Output the [x, y] coordinate of the center of the cell containing the given text.  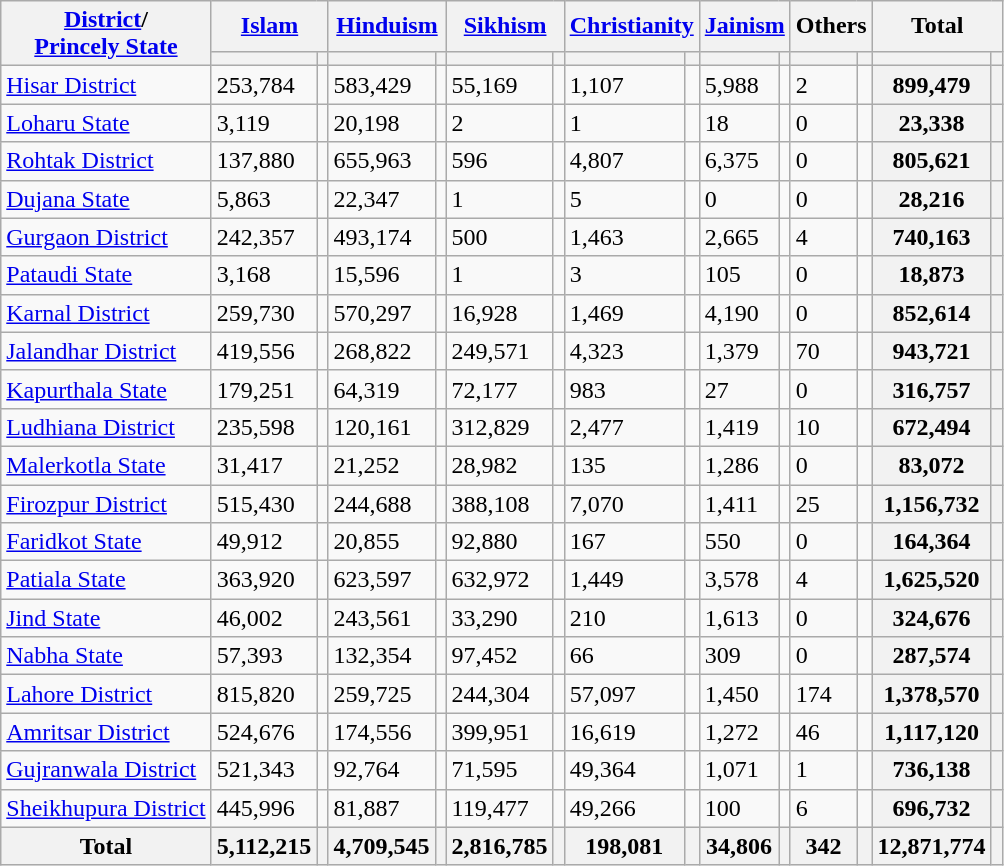
324,676 [932, 618]
7,070 [624, 503]
20,855 [382, 542]
312,829 [500, 427]
Christianity [632, 26]
4,323 [624, 351]
1,625,520 [932, 580]
316,757 [932, 389]
515,430 [264, 503]
805,621 [932, 161]
72,177 [500, 389]
399,951 [500, 732]
1,156,732 [932, 503]
135 [624, 465]
309 [739, 656]
3,168 [264, 275]
167 [624, 542]
3,119 [264, 123]
Karnal District [106, 313]
5,988 [739, 85]
583,429 [382, 85]
28,982 [500, 465]
242,357 [264, 237]
132,354 [382, 656]
243,561 [382, 618]
2,477 [624, 427]
521,343 [264, 770]
49,266 [624, 808]
632,972 [500, 580]
244,688 [382, 503]
Dujana State [106, 199]
Patiala State [106, 580]
Loharu State [106, 123]
570,297 [382, 313]
899,479 [932, 85]
5,863 [264, 199]
22,347 [382, 199]
27 [739, 389]
Rohtak District [106, 161]
5 [624, 199]
100 [739, 808]
1,107 [624, 85]
550 [739, 542]
31,417 [264, 465]
1,379 [739, 351]
55,169 [500, 85]
Faridkot State [106, 542]
655,963 [382, 161]
49,912 [264, 542]
1,071 [739, 770]
28,216 [932, 199]
70 [823, 351]
6,375 [739, 161]
174 [823, 694]
71,595 [500, 770]
253,784 [264, 85]
Jainism [744, 26]
983 [624, 389]
66 [624, 656]
1,419 [739, 427]
57,097 [624, 694]
2,816,785 [500, 846]
46,002 [264, 618]
Sikhism [505, 26]
244,304 [500, 694]
Gujranwala District [106, 770]
16,928 [500, 313]
815,820 [264, 694]
Others [831, 26]
235,598 [264, 427]
18 [739, 123]
852,614 [932, 313]
81,887 [382, 808]
District/Princely State [106, 34]
198,081 [624, 846]
83,072 [932, 465]
1,450 [739, 694]
2,665 [739, 237]
445,996 [264, 808]
740,163 [932, 237]
10 [823, 427]
268,822 [382, 351]
1,411 [739, 503]
34,806 [739, 846]
Lahore District [106, 694]
12,871,774 [932, 846]
1,286 [739, 465]
92,880 [500, 542]
1,117,120 [932, 732]
4,709,545 [382, 846]
164,364 [932, 542]
Hinduism [387, 26]
259,730 [264, 313]
1,469 [624, 313]
33,290 [500, 618]
Gurgaon District [106, 237]
4,807 [624, 161]
1,463 [624, 237]
3 [624, 275]
15,596 [382, 275]
Jalandhar District [106, 351]
179,251 [264, 389]
287,574 [932, 656]
259,725 [382, 694]
57,393 [264, 656]
Firozpur District [106, 503]
500 [500, 237]
363,920 [264, 580]
493,174 [382, 237]
Amritsar District [106, 732]
5,112,215 [264, 846]
64,319 [382, 389]
46 [823, 732]
249,571 [500, 351]
596 [500, 161]
137,880 [264, 161]
524,676 [264, 732]
105 [739, 275]
120,161 [382, 427]
Islam [270, 26]
Kapurthala State [106, 389]
1,613 [739, 618]
20,198 [382, 123]
119,477 [500, 808]
943,721 [932, 351]
18,873 [932, 275]
174,556 [382, 732]
623,597 [382, 580]
21,252 [382, 465]
49,364 [624, 770]
Ludhiana District [106, 427]
672,494 [932, 427]
25 [823, 503]
Hisar District [106, 85]
Nabha State [106, 656]
696,732 [932, 808]
Jind State [106, 618]
419,556 [264, 351]
3,578 [739, 580]
97,452 [500, 656]
Pataudi State [106, 275]
1,449 [624, 580]
Malerkotla State [106, 465]
210 [624, 618]
92,764 [382, 770]
16,619 [624, 732]
23,338 [932, 123]
388,108 [500, 503]
Sheikhupura District [106, 808]
4,190 [739, 313]
1,378,570 [932, 694]
6 [823, 808]
736,138 [932, 770]
1,272 [739, 732]
342 [823, 846]
